Pinpoint the cell where the given text exists, returning its [X, Y] midpoint coordinate. 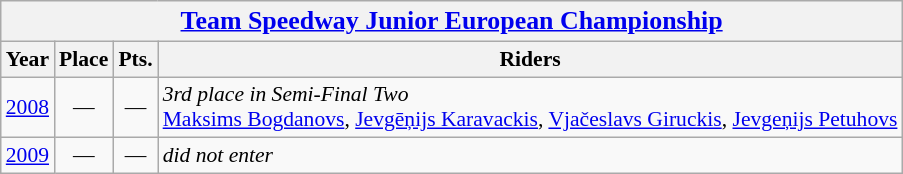
2009 [28, 156]
Year [28, 59]
Pts. [135, 59]
did not enter [530, 156]
3rd place in Semi-Final Two Maksims Bogdanovs, Jevgēņijs Karavackis, Vjačeslavs Giruckis, Jevgeņijs Petuhovs [530, 108]
2008 [28, 108]
Riders [530, 59]
Team Speedway Junior European Championship [452, 21]
Place [84, 59]
